Pinpoint the cell where the given text exists, returning its (X, Y) midpoint coordinate. 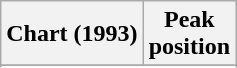
Peakposition (189, 34)
Chart (1993) (72, 34)
